Search for the cell housing the specified text and yield its [X, Y] center coordinate. 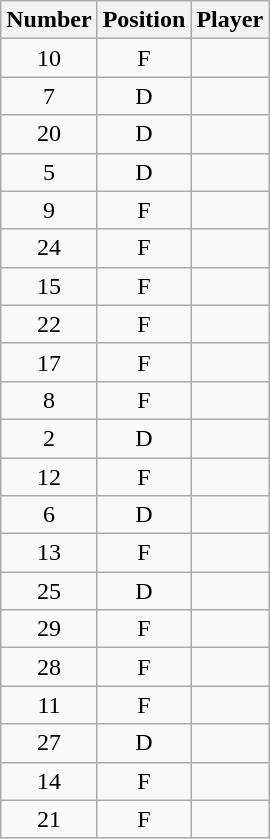
6 [49, 515]
28 [49, 667]
7 [49, 96]
5 [49, 172]
15 [49, 286]
29 [49, 629]
21 [49, 819]
Number [49, 20]
25 [49, 591]
20 [49, 134]
11 [49, 705]
Player [230, 20]
Position [144, 20]
24 [49, 248]
12 [49, 477]
17 [49, 362]
9 [49, 210]
22 [49, 324]
8 [49, 400]
13 [49, 553]
2 [49, 438]
27 [49, 743]
14 [49, 781]
10 [49, 58]
